Detect which cell encompasses the target text, then output its (x, y) center coordinate. 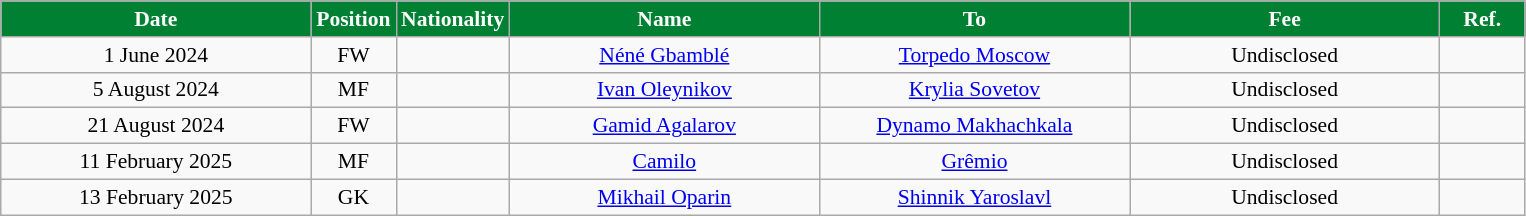
5 August 2024 (156, 90)
Camilo (664, 162)
Ref. (1482, 19)
To (974, 19)
Gamid Agalarov (664, 126)
Néné Gbamblé (664, 55)
Shinnik Yaroslavl (974, 197)
21 August 2024 (156, 126)
13 February 2025 (156, 197)
Dynamo Makhachkala (974, 126)
Grêmio (974, 162)
Date (156, 19)
11 February 2025 (156, 162)
Name (664, 19)
Mikhail Oparin (664, 197)
Fee (1285, 19)
1 June 2024 (156, 55)
GK (354, 197)
Ivan Oleynikov (664, 90)
Torpedo Moscow (974, 55)
Krylia Sovetov (974, 90)
Nationality (452, 19)
Position (354, 19)
